Return the (x, y) coordinate for the center point of the cell that contains the specified text.  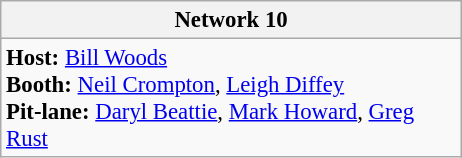
Network 10 (232, 20)
Host: Bill WoodsBooth: Neil Crompton, Leigh DiffeyPit-lane: Daryl Beattie, Mark Howard, Greg Rust (232, 98)
